Capture the cell that displays the provided text and extract its [x, y] central coordinate. 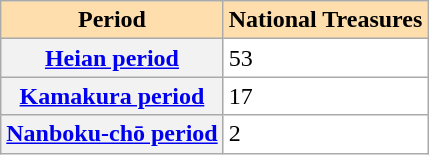
Kamakura period [112, 96]
National Treasures [326, 20]
2 [326, 134]
Heian period [112, 58]
17 [326, 96]
Nanboku-chō period [112, 134]
53 [326, 58]
Period [112, 20]
